Provide the (x, y) coordinate of the cell's center where the given text is located.  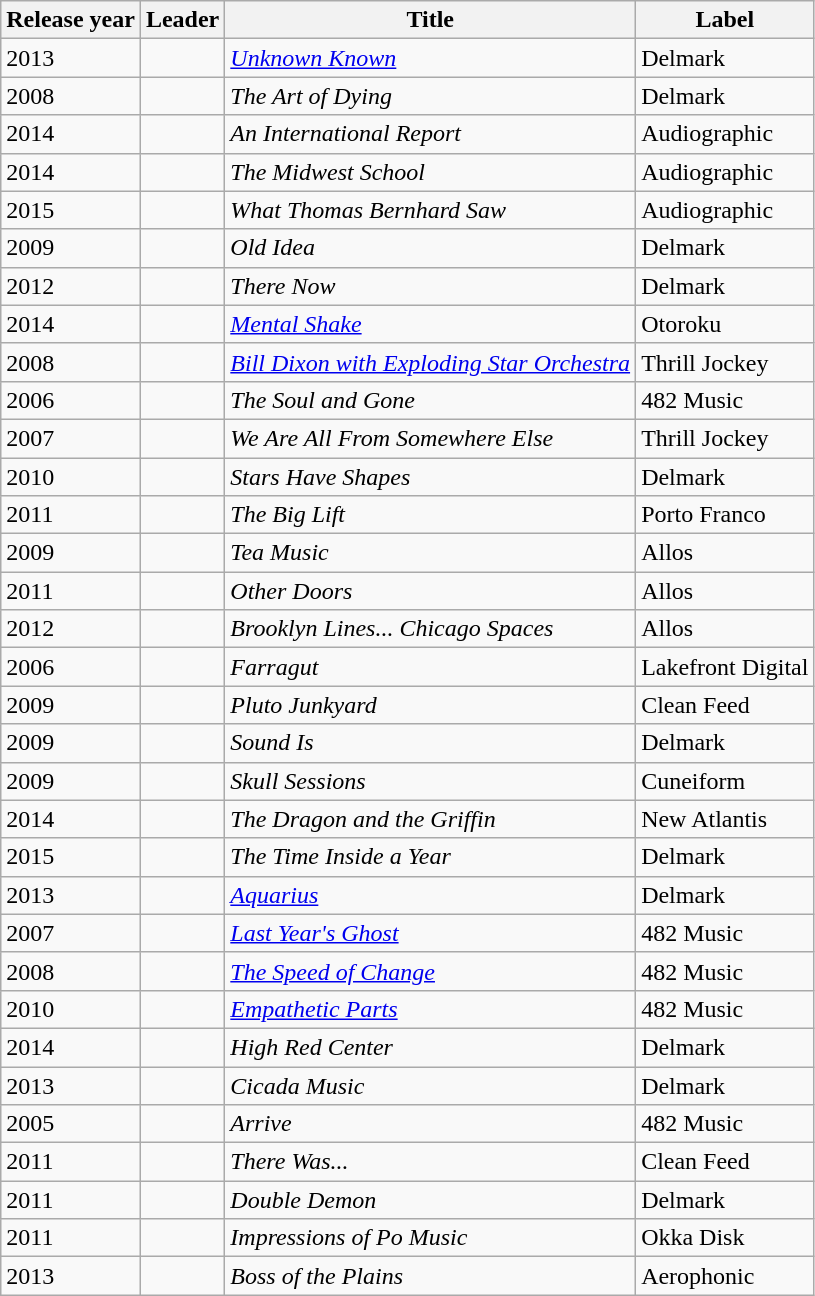
We Are All From Somewhere Else (430, 438)
Other Doors (430, 591)
The Big Lift (430, 515)
Title (430, 20)
The Dragon and the Griffin (430, 819)
Last Year's Ghost (430, 933)
The Speed of Change (430, 971)
Skull Sessions (430, 781)
Unknown Known (430, 58)
Otoroku (725, 324)
There Now (430, 286)
There Was... (430, 1162)
Old Idea (430, 248)
What Thomas Bernhard Saw (430, 210)
Impressions of Po Music (430, 1238)
Cuneiform (725, 781)
The Time Inside a Year (430, 857)
Empathetic Parts (430, 1009)
Stars Have Shapes (430, 477)
High Red Center (430, 1047)
Aquarius (430, 895)
Tea Music (430, 553)
2005 (71, 1124)
Mental Shake (430, 324)
Leader (182, 20)
Okka Disk (725, 1238)
Cicada Music (430, 1085)
New Atlantis (725, 819)
Farragut (430, 667)
Release year (71, 20)
The Midwest School (430, 172)
Pluto Junkyard (430, 705)
Aerophonic (725, 1276)
Boss of the Plains (430, 1276)
Lakefront Digital (725, 667)
Arrive (430, 1124)
Sound Is (430, 743)
Double Demon (430, 1200)
Brooklyn Lines... Chicago Spaces (430, 629)
An International Report (430, 134)
The Soul and Gone (430, 400)
Bill Dixon with Exploding Star Orchestra (430, 362)
Label (725, 20)
The Art of Dying (430, 96)
Porto Franco (725, 515)
